Identify which cell holds the provided text, then report its [X, Y] central coordinate. 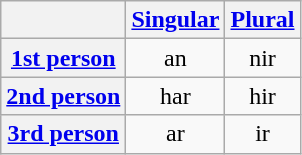
2nd person [64, 96]
an [176, 58]
nir [262, 58]
ar [176, 134]
hir [262, 96]
ir [262, 134]
Singular [176, 20]
1st person [64, 58]
3rd person [64, 134]
har [176, 96]
Plural [262, 20]
